Output the [x, y] coordinate of the center of the cell containing the given text.  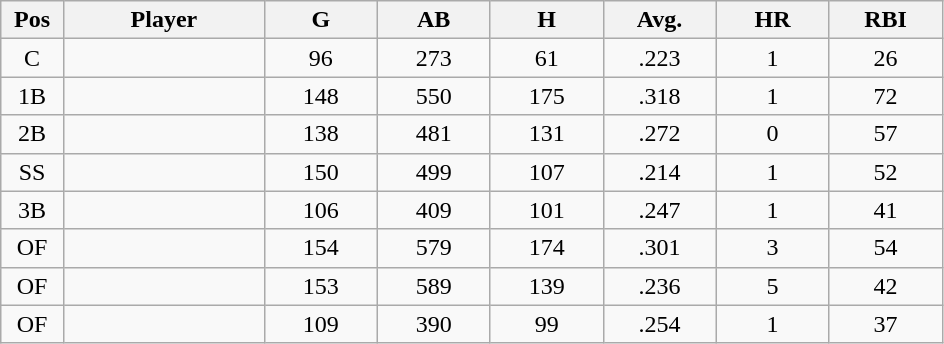
Pos [32, 20]
174 [546, 248]
AB [434, 20]
RBI [886, 20]
409 [434, 210]
Avg. [660, 20]
H [546, 20]
150 [320, 172]
.318 [660, 96]
HR [772, 20]
550 [434, 96]
72 [886, 96]
37 [886, 324]
3 [772, 248]
154 [320, 248]
.254 [660, 324]
106 [320, 210]
61 [546, 58]
0 [772, 134]
2B [32, 134]
175 [546, 96]
54 [886, 248]
138 [320, 134]
499 [434, 172]
153 [320, 286]
.214 [660, 172]
G [320, 20]
107 [546, 172]
589 [434, 286]
273 [434, 58]
101 [546, 210]
57 [886, 134]
.272 [660, 134]
109 [320, 324]
5 [772, 286]
41 [886, 210]
.236 [660, 286]
SS [32, 172]
3B [32, 210]
.247 [660, 210]
C [32, 58]
579 [434, 248]
139 [546, 286]
131 [546, 134]
96 [320, 58]
1B [32, 96]
148 [320, 96]
42 [886, 286]
Player [164, 20]
.223 [660, 58]
.301 [660, 248]
52 [886, 172]
26 [886, 58]
390 [434, 324]
99 [546, 324]
481 [434, 134]
